Output the (x, y) coordinate of the center of the cell containing the given text.  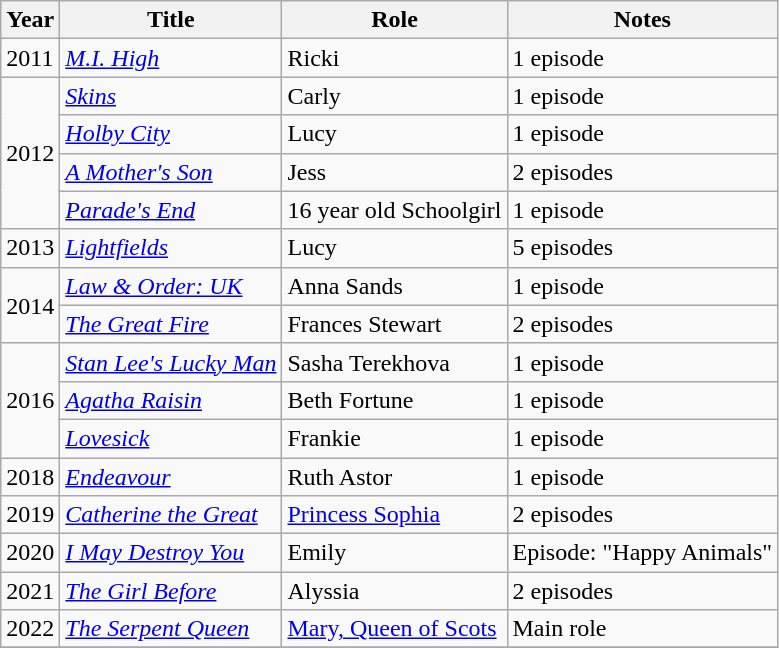
Frances Stewart (394, 324)
2013 (30, 248)
Role (394, 20)
Beth Fortune (394, 400)
Alyssia (394, 591)
2014 (30, 305)
Carly (394, 96)
Frankie (394, 438)
Skins (171, 96)
2019 (30, 515)
Ruth Astor (394, 477)
Parade's End (171, 210)
5 episodes (642, 248)
Lightfields (171, 248)
Lovesick (171, 438)
Sasha Terekhova (394, 362)
Title (171, 20)
2018 (30, 477)
Law & Order: UK (171, 286)
M.I. High (171, 58)
2011 (30, 58)
Holby City (171, 134)
2020 (30, 553)
Stan Lee's Lucky Man (171, 362)
2016 (30, 400)
The Serpent Queen (171, 629)
Ricki (394, 58)
The Great Fire (171, 324)
Episode: "Happy Animals" (642, 553)
I May Destroy You (171, 553)
Emily (394, 553)
16 year old Schoolgirl (394, 210)
The Girl Before (171, 591)
Catherine the Great (171, 515)
Endeavour (171, 477)
Anna Sands (394, 286)
Jess (394, 172)
2021 (30, 591)
Main role (642, 629)
Mary, Queen of Scots (394, 629)
Princess Sophia (394, 515)
Notes (642, 20)
Agatha Raisin (171, 400)
2012 (30, 153)
A Mother's Son (171, 172)
2022 (30, 629)
Year (30, 20)
